Pinpoint the cell where the given text exists, returning its (x, y) midpoint coordinate. 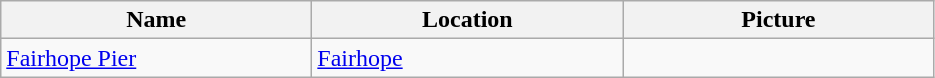
Name (156, 20)
Fairhope (468, 58)
Location (468, 20)
Picture (778, 20)
Fairhope Pier (156, 58)
